Search for the cell housing the specified text and yield its (x, y) center coordinate. 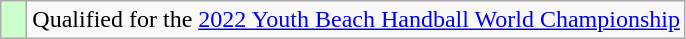
Qualified for the 2022 Youth Beach Handball World Championship (356, 20)
